Return (X, Y) of the center of cell containing provided text 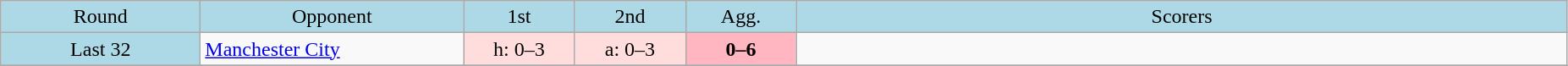
Manchester City (332, 49)
Last 32 (101, 49)
h: 0–3 (520, 49)
Agg. (741, 17)
Round (101, 17)
2nd (630, 17)
Scorers (1181, 17)
1st (520, 17)
0–6 (741, 49)
Opponent (332, 17)
a: 0–3 (630, 49)
